Scan for the cell matching the given text and deliver its [X, Y] coordinate at center. 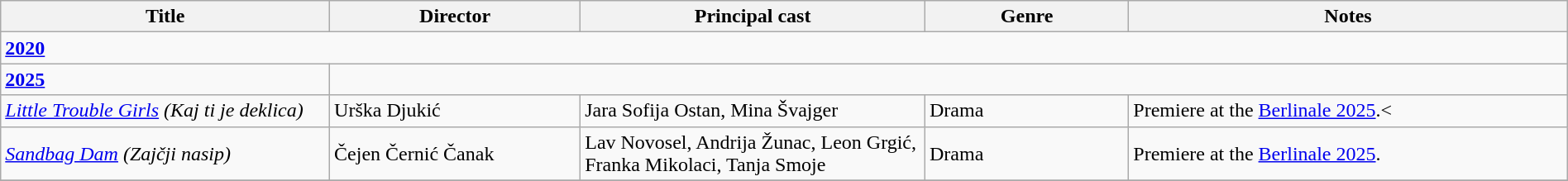
2025 [165, 79]
Title [165, 17]
Urška Djukić [455, 111]
Director [455, 17]
2020 [784, 48]
Premiere at the Berlinale 2025. [1348, 154]
Premiere at the Berlinale 2025.< [1348, 111]
Jara Sofija Ostan, Mina Švajger [753, 111]
Lav Novosel, Andrija Žunac, Leon Grgić, Franka Mikolaci, Tanja Smoje [753, 154]
Little Trouble Girls (Kaj ti je deklica) [165, 111]
Notes [1348, 17]
Principal cast [753, 17]
Genre [1026, 17]
Čejen Černić Čanak [455, 154]
Sandbag Dam (Zajčji nasip) [165, 154]
